Provide the (X, Y) coordinate of the cell's center where the given text is located.  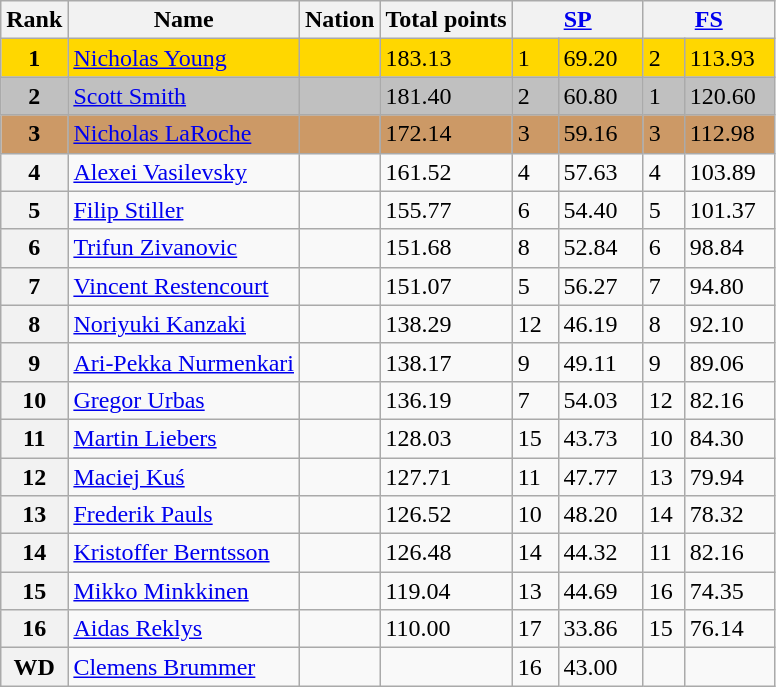
Martin Liebers (184, 438)
Total points (446, 20)
Rank (34, 20)
84.30 (729, 438)
127.71 (446, 477)
172.14 (446, 134)
60.80 (600, 96)
78.32 (729, 515)
155.77 (446, 210)
44.69 (600, 591)
Name (184, 20)
128.03 (446, 438)
Trifun Zivanovic (184, 248)
69.20 (600, 58)
56.27 (600, 286)
79.94 (729, 477)
47.77 (600, 477)
17 (535, 629)
Gregor Urbas (184, 400)
44.32 (600, 553)
49.11 (600, 362)
Filip Stiller (184, 210)
43.73 (600, 438)
Frederik Pauls (184, 515)
110.00 (446, 629)
Nicholas Young (184, 58)
52.84 (600, 248)
Ari-Pekka Nurmenkari (184, 362)
WD (34, 667)
FS (708, 20)
126.52 (446, 515)
151.07 (446, 286)
Maciej Kuś (184, 477)
Nicholas LaRoche (184, 134)
43.00 (600, 667)
94.80 (729, 286)
57.63 (600, 172)
Nation (340, 20)
103.89 (729, 172)
59.16 (600, 134)
161.52 (446, 172)
126.48 (446, 553)
76.14 (729, 629)
54.40 (600, 210)
92.10 (729, 324)
112.98 (729, 134)
89.06 (729, 362)
98.84 (729, 248)
Clemens Brummer (184, 667)
Scott Smith (184, 96)
Noriyuki Kanzaki (184, 324)
183.13 (446, 58)
113.93 (729, 58)
181.40 (446, 96)
48.20 (600, 515)
46.19 (600, 324)
Alexei Vasilevsky (184, 172)
138.17 (446, 362)
101.37 (729, 210)
Vincent Restencourt (184, 286)
119.04 (446, 591)
Kristoffer Berntsson (184, 553)
120.60 (729, 96)
151.68 (446, 248)
54.03 (600, 400)
74.35 (729, 591)
Aidas Reklys (184, 629)
Mikko Minkkinen (184, 591)
33.86 (600, 629)
136.19 (446, 400)
138.29 (446, 324)
SP (578, 20)
